For the text-containing cell, return its midpoint in (X, Y) coordinate format. 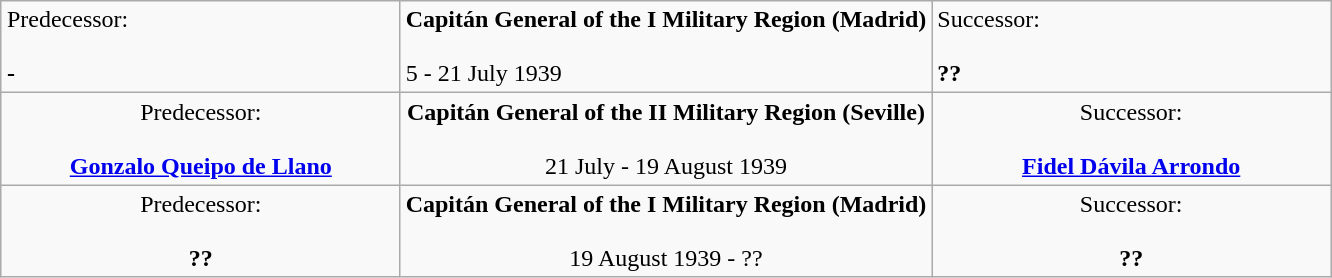
Capitán General of the I Military Region (Madrid)5 - 21 July 1939 (666, 47)
Successor: Fidel Dávila Arrondo (1132, 139)
Capitán General of the I Military Region (Madrid)19 August 1939 - ?? (666, 231)
Capitán General of the II Military Region (Seville)21 July - 19 August 1939 (666, 139)
Predecessor: ?? (200, 231)
Predecessor: - (200, 47)
Predecessor: Gonzalo Queipo de Llano (200, 139)
